Extract the [x, y] coordinate from the center of the cell holding the provided text.  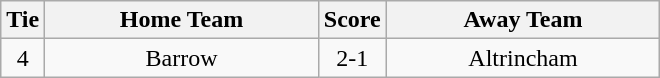
Barrow [182, 58]
Away Team [523, 20]
Tie [23, 20]
4 [23, 58]
Score [352, 20]
Home Team [182, 20]
2-1 [352, 58]
Altrincham [523, 58]
